Capture the cell that displays the provided text and extract its [X, Y] central coordinate. 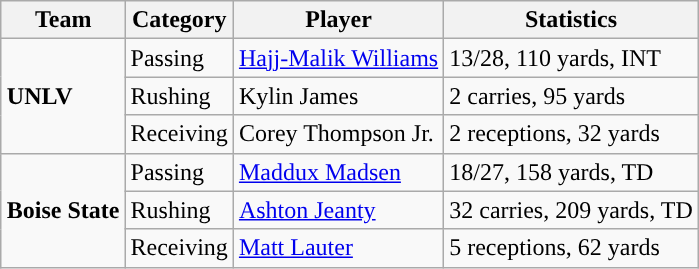
2 receptions, 32 yards [572, 134]
Hajj-Malik Williams [338, 58]
Player [338, 20]
Corey Thompson Jr. [338, 134]
UNLV [63, 96]
5 receptions, 62 yards [572, 248]
2 carries, 95 yards [572, 96]
Maddux Madsen [338, 172]
18/27, 158 yards, TD [572, 172]
Boise State [63, 210]
Ashton Jeanty [338, 210]
Matt Lauter [338, 248]
Category [179, 20]
Team [63, 20]
13/28, 110 yards, INT [572, 58]
32 carries, 209 yards, TD [572, 210]
Statistics [572, 20]
Kylin James [338, 96]
